Detect which cell encompasses the target text, then output its (X, Y) center coordinate. 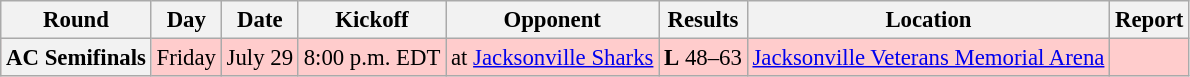
Day (186, 20)
July 29 (260, 58)
8:00 p.m. EDT (372, 58)
L 48–63 (703, 58)
AC Semifinals (76, 58)
Opponent (552, 20)
Date (260, 20)
Location (928, 20)
at Jacksonville Sharks (552, 58)
Round (76, 20)
Report (1150, 20)
Kickoff (372, 20)
Jacksonville Veterans Memorial Arena (928, 58)
Results (703, 20)
Friday (186, 58)
